Provide the [X, Y] coordinate of the cell's center where the given text is located.  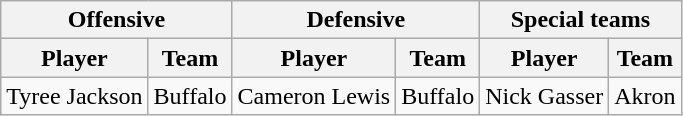
Tyree Jackson [74, 96]
Cameron Lewis [314, 96]
Offensive [116, 20]
Akron [645, 96]
Defensive [356, 20]
Nick Gasser [544, 96]
Special teams [580, 20]
